Extract the [X, Y] coordinate from the center of the cell holding the provided text.  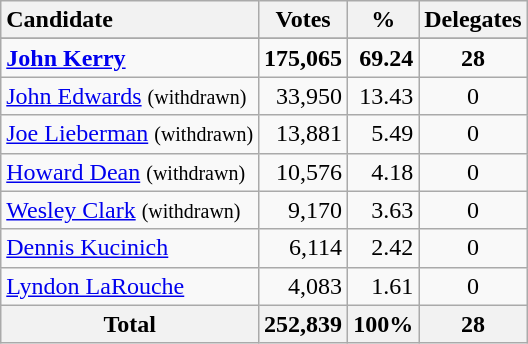
Delegates [473, 20]
175,065 [304, 58]
9,170 [304, 210]
Votes [304, 20]
100% [384, 324]
Total [130, 324]
4.18 [384, 172]
1.61 [384, 286]
Dennis Kucinich [130, 248]
John Kerry [130, 58]
252,839 [304, 324]
% [384, 20]
13.43 [384, 96]
Wesley Clark (withdrawn) [130, 210]
3.63 [384, 210]
69.24 [384, 58]
Candidate [130, 20]
5.49 [384, 134]
4,083 [304, 286]
13,881 [304, 134]
2.42 [384, 248]
33,950 [304, 96]
John Edwards (withdrawn) [130, 96]
6,114 [304, 248]
10,576 [304, 172]
Howard Dean (withdrawn) [130, 172]
Lyndon LaRouche [130, 286]
Joe Lieberman (withdrawn) [130, 134]
